Locate the cell with the specified text and output its (x, y) center coordinate. 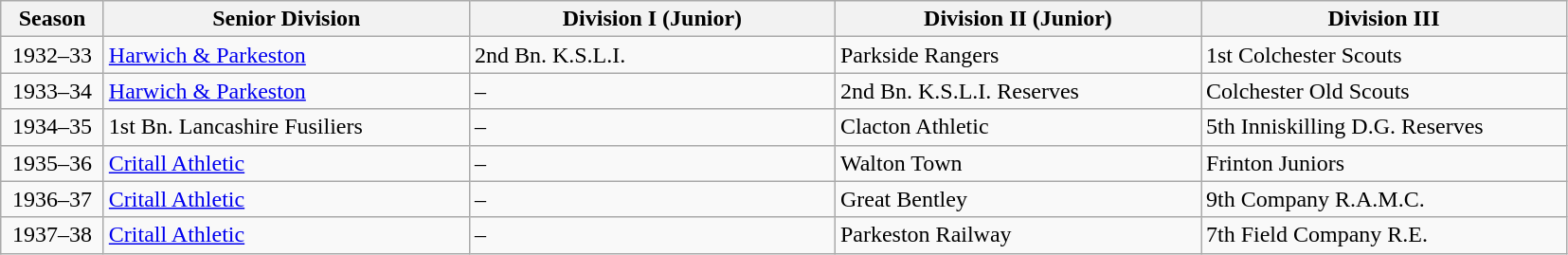
1936–37 (53, 199)
1932–33 (53, 55)
9th Company R.A.M.C. (1384, 199)
Colchester Old Scouts (1384, 91)
Frinton Juniors (1384, 163)
Walton Town (1018, 163)
Season (53, 19)
Senior Division (286, 19)
1933–34 (53, 91)
1937–38 (53, 235)
2nd Bn. K.S.L.I. Reserves (1018, 91)
1st Colchester Scouts (1384, 55)
Division III (1384, 19)
Clacton Athletic (1018, 127)
Division I (Junior) (652, 19)
2nd Bn. K.S.L.I. (652, 55)
Parkeston Railway (1018, 235)
Division II (Junior) (1018, 19)
Parkside Rangers (1018, 55)
5th Inniskilling D.G. Reserves (1384, 127)
1934–35 (53, 127)
1935–36 (53, 163)
Great Bentley (1018, 199)
7th Field Company R.E. (1384, 235)
1st Bn. Lancashire Fusiliers (286, 127)
